Determine the [X, Y] coordinate at the center of the cell enclosing the given text.  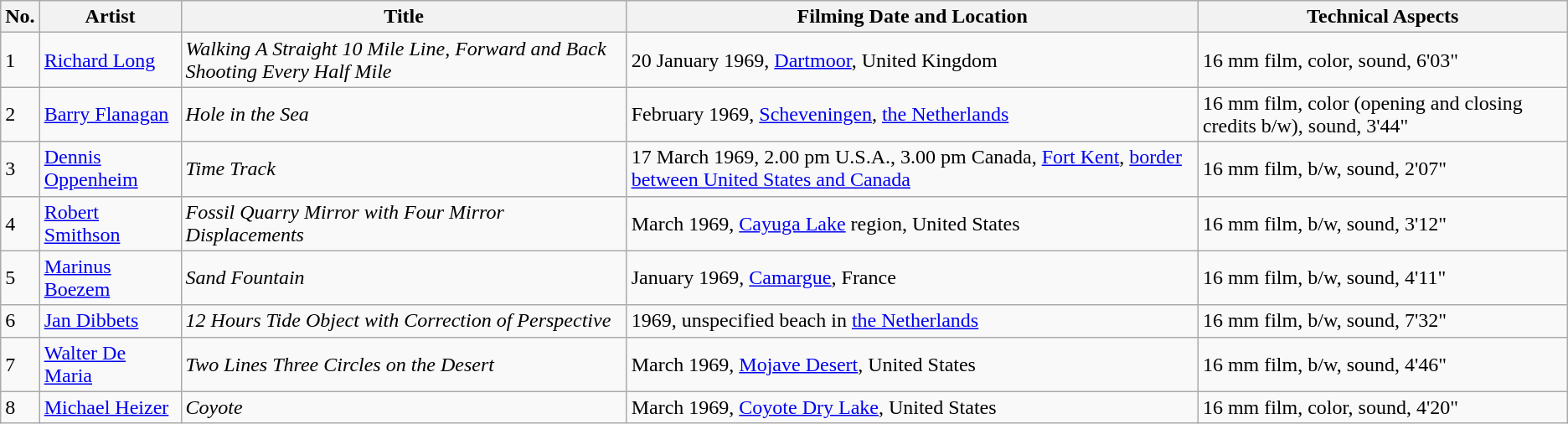
1969, unspecified beach in the Netherlands [912, 321]
Time Track [404, 169]
Two Lines Three Circles on the Desert [404, 364]
16 mm film, color, sound, 4'20" [1382, 407]
2 [20, 114]
February 1969, Scheveningen, the Netherlands [912, 114]
16 mm film, b/w, sound, 7'32" [1382, 321]
5 [20, 278]
Dennis Oppenheim [111, 169]
March 1969, Cayuga Lake region, United States [912, 223]
16 mm film, b/w, sound, 4'11" [1382, 278]
8 [20, 407]
3 [20, 169]
Robert Smithson [111, 223]
Coyote [404, 407]
Walking A Straight 10 Mile Line, Forward and Back Shooting Every Half Mile [404, 60]
16 mm film, b/w, sound, 2'07" [1382, 169]
Title [404, 17]
Hole in the Sea [404, 114]
Sand Fountain [404, 278]
January 1969, Camargue, France [912, 278]
16 mm film, b/w, sound, 3'12" [1382, 223]
March 1969, Coyote Dry Lake, United States [912, 407]
Richard Long [111, 60]
7 [20, 364]
Michael Heizer [111, 407]
Marinus Boezem [111, 278]
No. [20, 17]
March 1969, Mojave Desert, United States [912, 364]
16 mm film, b/w, sound, 4'46" [1382, 364]
1 [20, 60]
4 [20, 223]
Jan Dibbets [111, 321]
Technical Aspects [1382, 17]
Filming Date and Location [912, 17]
16 mm film, color (opening and closing credits b/w), sound, 3'44" [1382, 114]
Fossil Quarry Mirror with Four Mirror Displacements [404, 223]
16 mm film, color, sound, 6'03" [1382, 60]
Artist [111, 17]
12 Hours Tide Object with Correction of Perspective [404, 321]
20 January 1969, Dartmoor, United Kingdom [912, 60]
17 March 1969, 2.00 pm U.S.A., 3.00 pm Canada, Fort Kent, border between United States and Canada [912, 169]
Barry Flanagan [111, 114]
6 [20, 321]
Walter De Maria [111, 364]
